Pinpoint the cell where the given text exists, returning its (X, Y) midpoint coordinate. 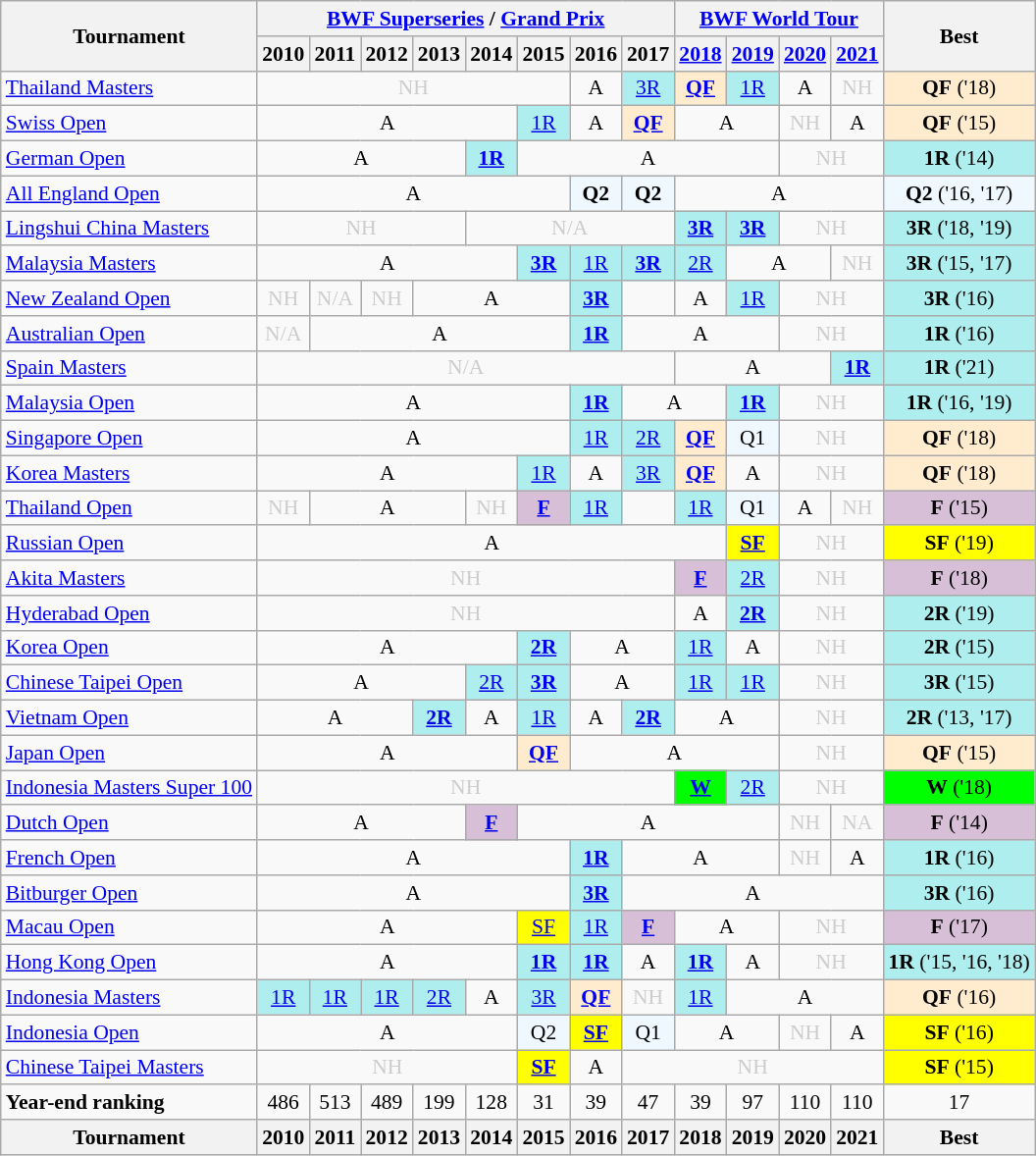
Hong Kong Open (129, 963)
1R ('16, '19) (958, 403)
F ('14) (958, 823)
97 (753, 1103)
Dutch Open (129, 823)
3R ('18, '19) (958, 229)
W (700, 788)
BWF Superseries / Grand Prix (465, 19)
486 (283, 1103)
Australian Open (129, 334)
Q2 ('16, '17) (958, 193)
Chinese Taipei Open (129, 683)
New Zealand Open (129, 298)
Korea Masters (129, 473)
1R ('14) (958, 159)
Chinese Taipei Masters (129, 1068)
Indonesia Open (129, 1032)
47 (647, 1103)
Thailand Masters (129, 88)
Indonesia Masters (129, 998)
199 (440, 1103)
F ('15) (958, 508)
French Open (129, 858)
1R ('21) (958, 368)
128 (491, 1103)
Indonesia Masters Super 100 (129, 788)
1R ('15, '16, '18) (958, 963)
SF ('15) (958, 1068)
3R ('15) (958, 683)
489 (387, 1103)
Singapore Open (129, 439)
All England Open (129, 193)
Hyderabad Open (129, 613)
Korea Open (129, 648)
Lingshui China Masters (129, 229)
Malaysia Open (129, 403)
Year-end ranking (129, 1103)
Japan Open (129, 753)
Thailand Open (129, 508)
Spain Masters (129, 368)
W ('18) (958, 788)
513 (335, 1103)
Bitburger Open (129, 893)
2R ('13, '17) (958, 718)
17 (958, 1103)
Russian Open (129, 544)
Akita Masters (129, 578)
3R ('15, '17) (958, 264)
QF ('16) (958, 998)
2R ('19) (958, 613)
2R ('15) (958, 648)
31 (544, 1103)
NA (857, 823)
SF ('16) (958, 1032)
Vietnam Open (129, 718)
F ('17) (958, 927)
BWF World Tour (779, 19)
Malaysia Masters (129, 264)
F ('18) (958, 578)
SF ('19) (958, 544)
Macau Open (129, 927)
German Open (129, 159)
Swiss Open (129, 124)
